Determine the [X, Y] coordinate at the center of the cell enclosing the given text.  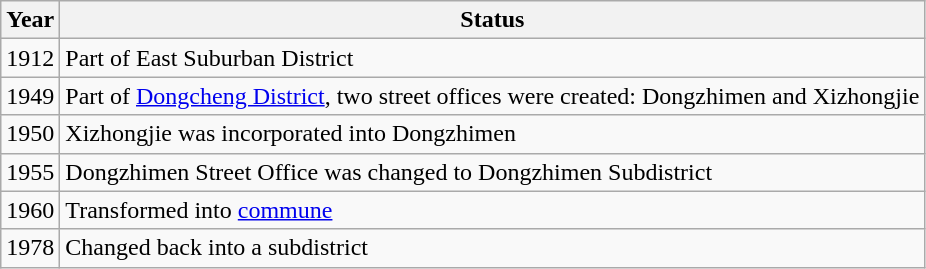
1949 [30, 96]
1978 [30, 248]
1912 [30, 58]
Status [492, 20]
Year [30, 20]
Dongzhimen Street Office was changed to Dongzhimen Subdistrict [492, 172]
1960 [30, 210]
Part of East Suburban District [492, 58]
1955 [30, 172]
Xizhongjie was incorporated into Dongzhimen [492, 134]
Changed back into a subdistrict [492, 248]
1950 [30, 134]
Part of Dongcheng District, two street offices were created: Dongzhimen and Xizhongjie [492, 96]
Transformed into commune [492, 210]
